Extract the (X, Y) coordinate from the center of the cell holding the provided text.  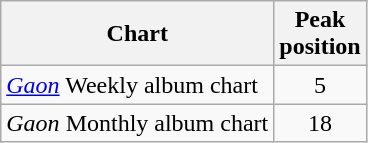
Gaon Weekly album chart (138, 85)
Chart (138, 34)
5 (320, 85)
18 (320, 123)
Peakposition (320, 34)
Gaon Monthly album chart (138, 123)
